Identify which cell holds the provided text, then report its [x, y] central coordinate. 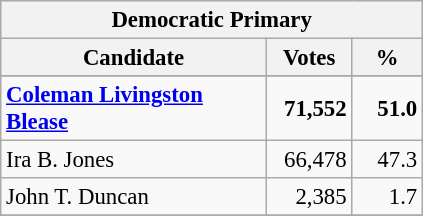
Democratic Primary [212, 20]
51.0 [388, 108]
1.7 [388, 197]
2,385 [309, 197]
71,552 [309, 108]
% [388, 58]
66,478 [309, 160]
47.3 [388, 160]
Candidate [134, 58]
Ira B. Jones [134, 160]
Votes [309, 58]
Coleman Livingston Blease [134, 108]
John T. Duncan [134, 197]
